Locate the cell with the specified text and output its [x, y] center coordinate. 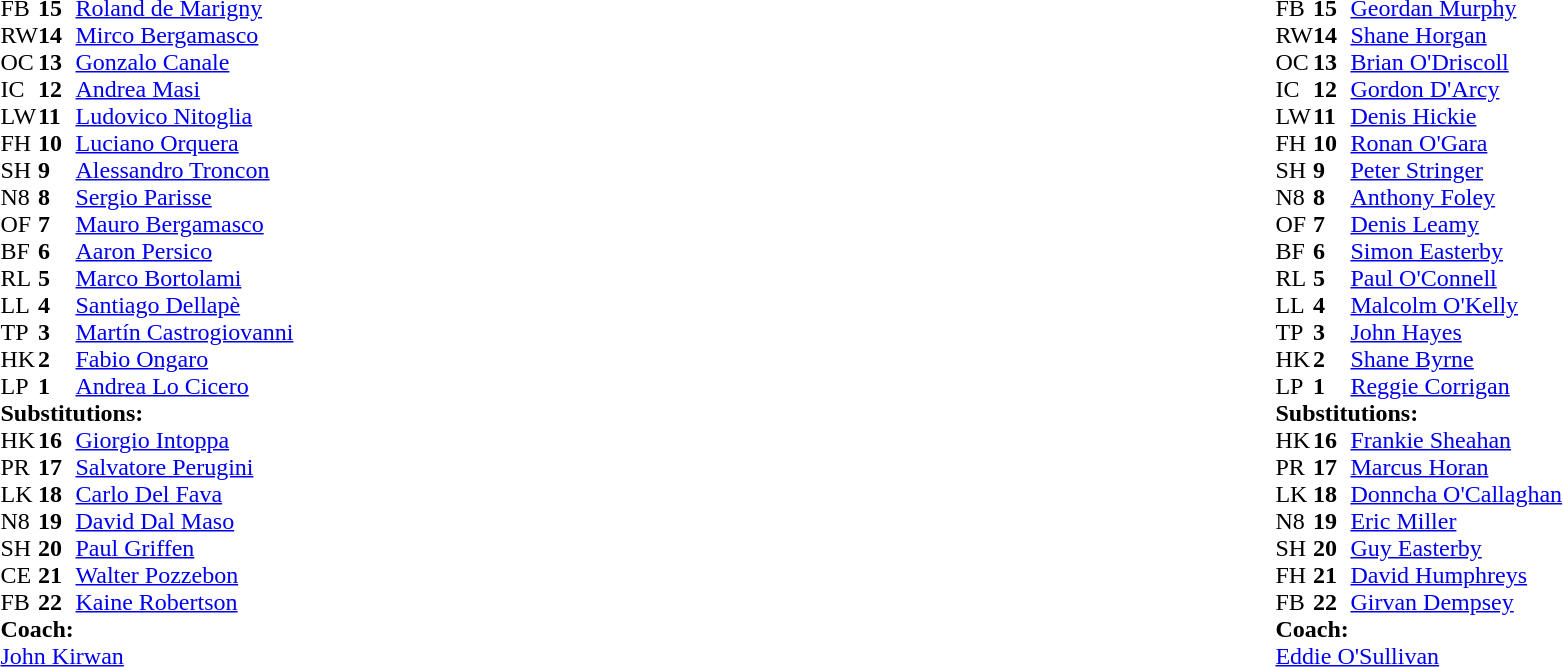
Carlo Del Fava [185, 494]
Donncha O'Callaghan [1456, 494]
Salvatore Perugini [185, 468]
Andrea Masi [185, 90]
Simon Easterby [1456, 252]
Gonzalo Canale [185, 62]
Brian O'Driscoll [1456, 62]
Guy Easterby [1456, 548]
Giorgio Intoppa [185, 440]
Marco Bortolami [185, 278]
Eric Miller [1456, 522]
Gordon D'Arcy [1456, 90]
David Humphreys [1456, 576]
Fabio Ongaro [185, 360]
Anthony Foley [1456, 198]
Andrea Lo Cicero [185, 386]
Paul O'Connell [1456, 278]
David Dal Maso [185, 522]
Ronan O'Gara [1456, 144]
Luciano Orquera [185, 144]
Aaron Persico [185, 252]
Denis Leamy [1456, 224]
Alessandro Troncon [185, 170]
Sergio Parisse [185, 198]
Paul Griffen [185, 548]
Santiago Dellapè [185, 306]
Ludovico Nitoglia [185, 116]
John Hayes [1456, 332]
CE [19, 576]
Mauro Bergamasco [185, 224]
Girvan Dempsey [1456, 602]
Mirco Bergamasco [185, 36]
Peter Stringer [1456, 170]
Marcus Horan [1456, 468]
Frankie Sheahan [1456, 440]
Denis Hickie [1456, 116]
Shane Horgan [1456, 36]
Martín Castrogiovanni [185, 332]
Malcolm O'Kelly [1456, 306]
Kaine Robertson [185, 602]
Reggie Corrigan [1456, 386]
Shane Byrne [1456, 360]
Walter Pozzebon [185, 576]
